Return the [X, Y] coordinate for the center point of the cell that contains the specified text.  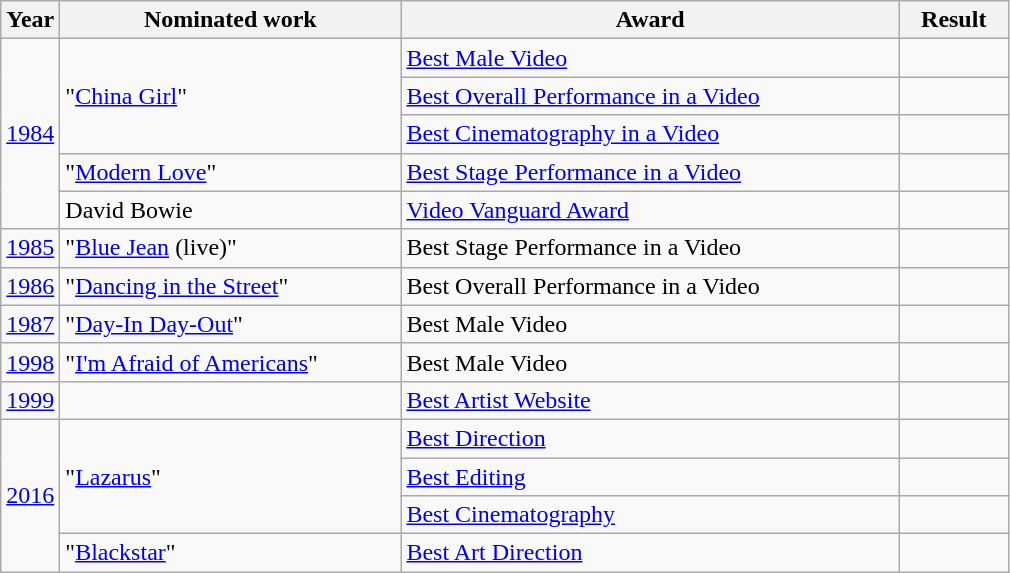
David Bowie [230, 210]
Year [30, 20]
2016 [30, 495]
Video Vanguard Award [650, 210]
Best Direction [650, 438]
Nominated work [230, 20]
Best Artist Website [650, 400]
"I'm Afraid of Americans" [230, 362]
1984 [30, 134]
Best Cinematography in a Video [650, 134]
"Lazarus" [230, 476]
Best Editing [650, 477]
1999 [30, 400]
"Day-In Day-Out" [230, 324]
"Dancing in the Street" [230, 286]
Award [650, 20]
"Modern Love" [230, 172]
1987 [30, 324]
"China Girl" [230, 96]
"Blue Jean (live)" [230, 248]
1998 [30, 362]
1985 [30, 248]
1986 [30, 286]
Best Art Direction [650, 553]
Best Cinematography [650, 515]
"Blackstar" [230, 553]
Result [954, 20]
